Search for the cell housing the specified text and yield its (X, Y) center coordinate. 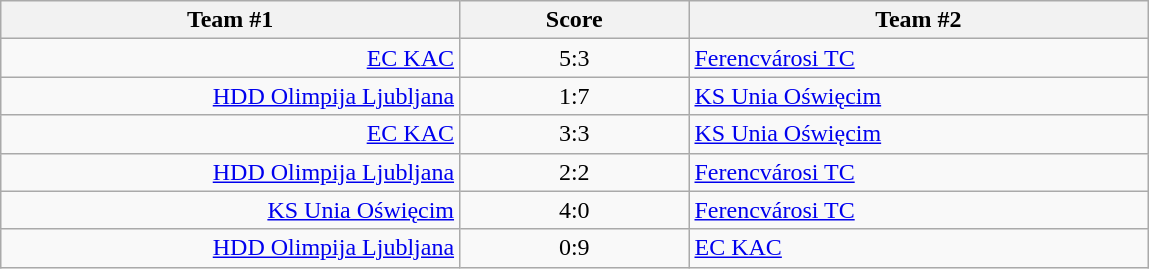
1:7 (574, 96)
Team #2 (918, 20)
Team #1 (230, 20)
5:3 (574, 58)
0:9 (574, 248)
3:3 (574, 134)
4:0 (574, 210)
Score (574, 20)
2:2 (574, 172)
